Scan for the cell matching the given text and deliver its [X, Y] coordinate at center. 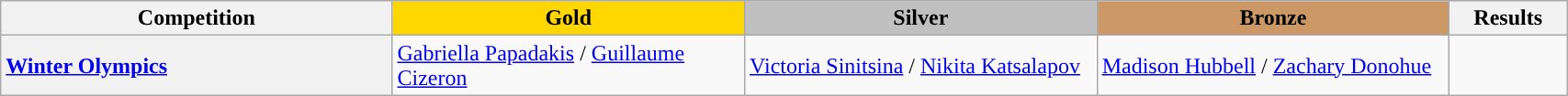
Victoria Sinitsina / Nikita Katsalapov [921, 66]
Bronze [1273, 18]
Results [1508, 18]
Winter Olympics [197, 66]
Madison Hubbell / Zachary Donohue [1273, 66]
Gold [569, 18]
Gabriella Papadakis / Guillaume Cizeron [569, 66]
Competition [197, 18]
Silver [921, 18]
